Detect which cell encompasses the target text, then output its [X, Y] center coordinate. 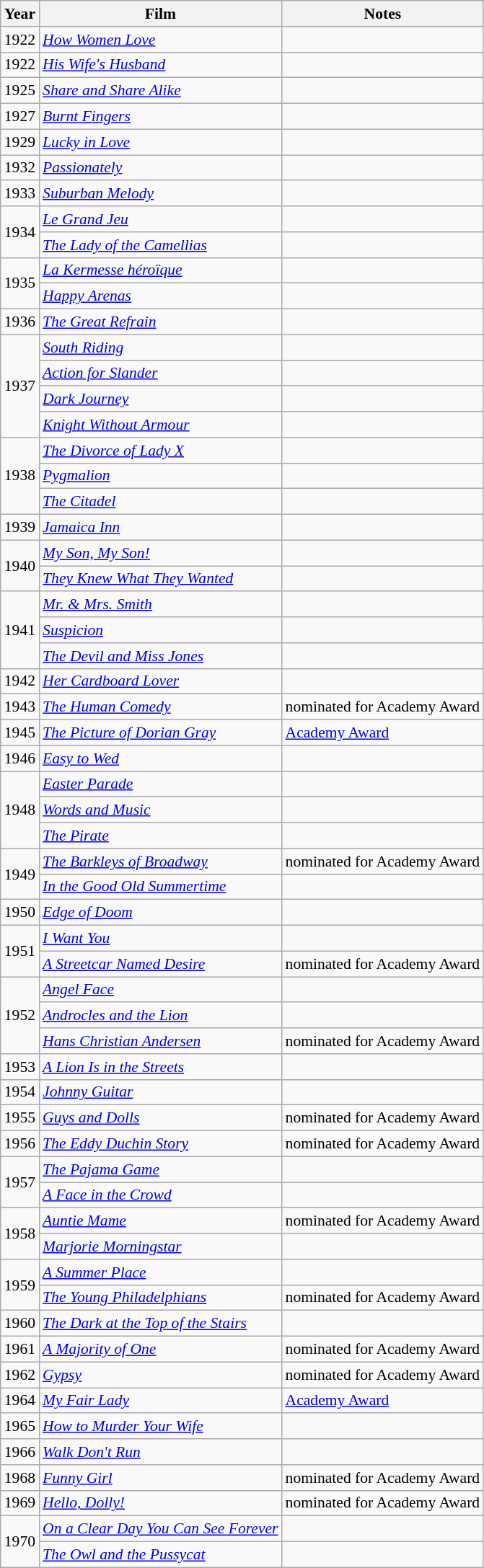
1965 [20, 1427]
1951 [20, 952]
Burnt Fingers [160, 117]
The Citadel [160, 502]
Her Cardboard Lover [160, 681]
1969 [20, 1503]
La Kermesse héroïque [160, 270]
They Knew What They Wanted [160, 579]
Mr. & Mrs. Smith [160, 605]
The Human Comedy [160, 707]
His Wife's Husband [160, 65]
Auntie Mame [160, 1221]
A Majority of One [160, 1350]
Film [160, 14]
Suspicion [160, 630]
1960 [20, 1324]
Pygmalion [160, 476]
1945 [20, 733]
1956 [20, 1144]
The Devil and Miss Jones [160, 656]
My Son, My Son! [160, 553]
Passionately [160, 168]
1937 [20, 386]
1961 [20, 1350]
1938 [20, 476]
Angel Face [160, 990]
Gypsy [160, 1375]
1962 [20, 1375]
A Streetcar Named Desire [160, 964]
1941 [20, 630]
A Lion Is in the Streets [160, 1067]
Funny Girl [160, 1478]
Dark Journey [160, 399]
Notes [383, 14]
Marjorie Morningstar [160, 1246]
Lucky in Love [160, 142]
1948 [20, 810]
The Young Philadelphians [160, 1298]
A Summer Place [160, 1272]
1950 [20, 913]
Year [20, 14]
1964 [20, 1401]
Action for Slander [160, 373]
How to Murder Your Wife [160, 1427]
1936 [20, 322]
1932 [20, 168]
Jamaica Inn [160, 528]
1929 [20, 142]
The Lady of the Camellias [160, 245]
1949 [20, 874]
Le Grand Jeu [160, 219]
Easy to Wed [160, 758]
1957 [20, 1182]
1953 [20, 1067]
1942 [20, 681]
Johnny Guitar [160, 1092]
My Fair Lady [160, 1401]
The Owl and the Pussycat [160, 1555]
Walk Don't Run [160, 1452]
Androcles and the Lion [160, 1016]
1925 [20, 91]
The Great Refrain [160, 322]
1966 [20, 1452]
1933 [20, 194]
Easter Parade [160, 784]
1939 [20, 528]
The Divorce of Lady X [160, 451]
Suburban Melody [160, 194]
A Face in the Crowd [160, 1195]
1954 [20, 1092]
I Want You [160, 939]
The Dark at the Top of the Stairs [160, 1324]
On a Clear Day You Can See Forever [160, 1529]
The Eddy Duchin Story [160, 1144]
Happy Arenas [160, 296]
Guys and Dolls [160, 1118]
The Barkleys of Broadway [160, 861]
The Pajama Game [160, 1169]
1943 [20, 707]
Knight Without Armour [160, 425]
Words and Music [160, 810]
Share and Share Alike [160, 91]
Edge of Doom [160, 913]
The Picture of Dorian Gray [160, 733]
1934 [20, 232]
1940 [20, 565]
1970 [20, 1541]
In the Good Old Summertime [160, 887]
1927 [20, 117]
1952 [20, 1015]
1968 [20, 1478]
1946 [20, 758]
1959 [20, 1285]
How Women Love [160, 40]
Hans Christian Andersen [160, 1041]
The Pirate [160, 836]
1935 [20, 283]
Hello, Dolly! [160, 1503]
1955 [20, 1118]
South Riding [160, 347]
1958 [20, 1234]
